Extract the [X, Y] coordinate from the center of the cell holding the provided text.  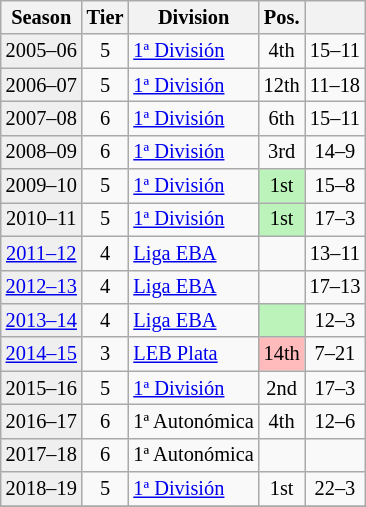
12–3 [336, 320]
Tier [106, 17]
12th [282, 85]
2008–09 [42, 152]
2005–06 [42, 51]
2012–13 [42, 287]
2007–08 [42, 118]
2009–10 [42, 186]
2006–07 [42, 85]
2011–12 [42, 253]
2018–19 [42, 489]
Division [193, 17]
14–9 [336, 152]
6th [282, 118]
14th [282, 354]
3 [106, 354]
Season [42, 17]
2015–16 [42, 388]
7–21 [336, 354]
11–18 [336, 85]
2013–14 [42, 320]
2016–17 [42, 421]
Pos. [282, 17]
12–6 [336, 421]
3rd [282, 152]
2017–18 [42, 455]
15–8 [336, 186]
13–11 [336, 253]
17–13 [336, 287]
2nd [282, 388]
2014–15 [42, 354]
LEB Plata [193, 354]
22–3 [336, 489]
2010–11 [42, 219]
